For the text-containing cell, return its midpoint in (x, y) coordinate format. 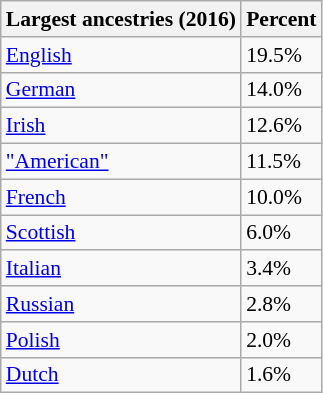
Percent (281, 19)
11.5% (281, 162)
English (121, 55)
Italian (121, 269)
Largest ancestries (2016) (121, 19)
19.5% (281, 55)
French (121, 197)
14.0% (281, 90)
1.6% (281, 375)
12.6% (281, 126)
Polish (121, 340)
3.4% (281, 269)
Scottish (121, 233)
"American" (121, 162)
Russian (121, 304)
Irish (121, 126)
10.0% (281, 197)
6.0% (281, 233)
2.8% (281, 304)
German (121, 90)
Dutch (121, 375)
2.0% (281, 340)
